Search for the cell housing the specified text and yield its (X, Y) center coordinate. 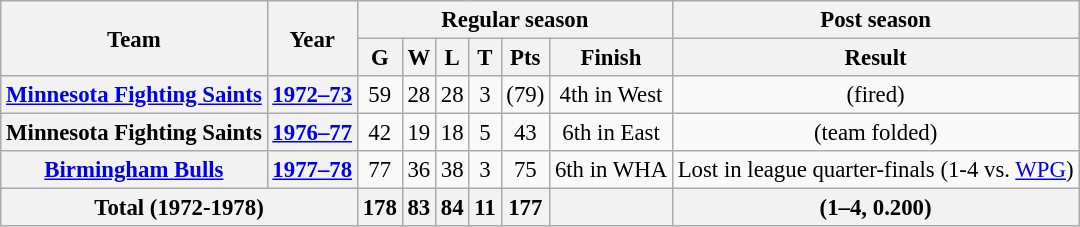
W (418, 58)
4th in West (612, 95)
75 (526, 170)
L (452, 58)
(fired) (875, 95)
1977–78 (312, 170)
1972–73 (312, 95)
(1–4, 0.200) (875, 208)
Regular season (514, 20)
177 (526, 208)
T (485, 58)
77 (380, 170)
Birmingham Bulls (134, 170)
59 (380, 95)
36 (418, 170)
Total (1972-1978) (180, 208)
84 (452, 208)
43 (526, 133)
38 (452, 170)
83 (418, 208)
Post season (875, 20)
Year (312, 38)
18 (452, 133)
5 (485, 133)
G (380, 58)
6th in WHA (612, 170)
(79) (526, 95)
11 (485, 208)
1976–77 (312, 133)
(team folded) (875, 133)
Finish (612, 58)
Lost in league quarter-finals (1-4 vs. WPG) (875, 170)
Team (134, 38)
6th in East (612, 133)
178 (380, 208)
19 (418, 133)
Pts (526, 58)
42 (380, 133)
Result (875, 58)
